Extract the (X, Y) coordinate from the center of the cell holding the provided text.  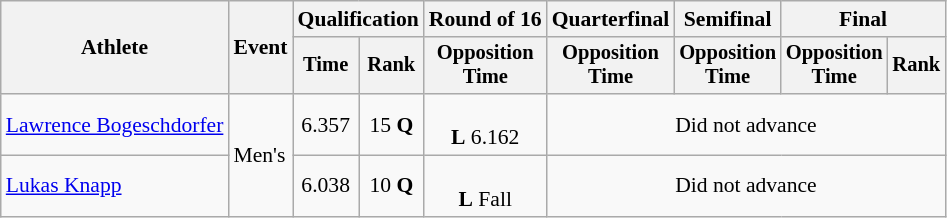
6.357 (326, 124)
L 6.162 (486, 124)
10 Q (392, 186)
Round of 16 (486, 19)
Men's (260, 155)
Athlete (115, 48)
Semifinal (728, 19)
Qualification (358, 19)
15 Q (392, 124)
Lawrence Bogeschdorfer (115, 124)
6.038 (326, 186)
Time (326, 66)
Final (863, 19)
L Fall (486, 186)
Quarterfinal (611, 19)
Lukas Knapp (115, 186)
Event (260, 48)
